From the cell containing the given text, extract its center point as [X, Y] coordinate. 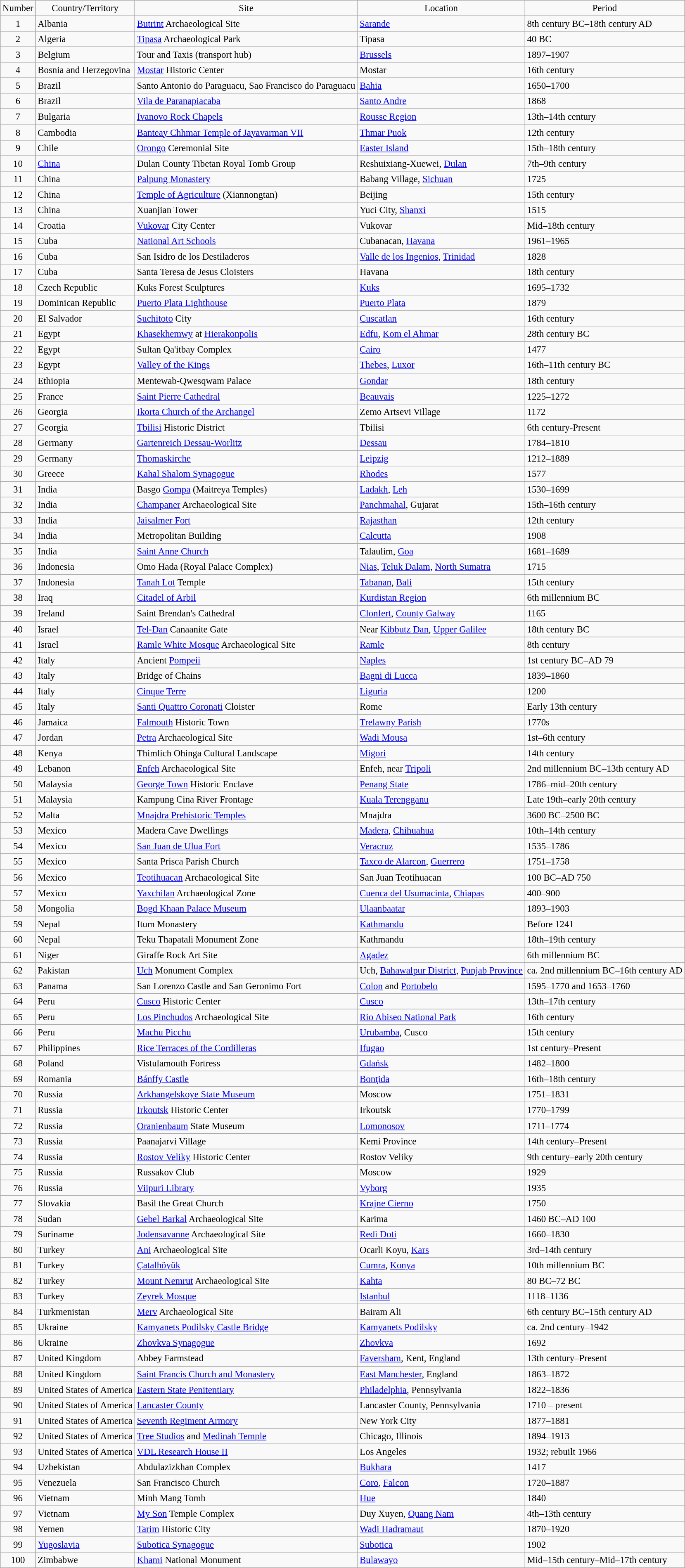
12 [18, 194]
9th century–early 20th century [604, 1157]
Enfeh, near Tripoli [441, 769]
73 [18, 1141]
23 [18, 365]
Subotica [441, 1545]
Yemen [85, 1529]
63 [18, 986]
Gondar [441, 381]
3rd–14th century [604, 1250]
62 [18, 971]
1595–1770 and 1653–1760 [604, 986]
Santa Teresa de Jesus Cloisters [246, 272]
Mount Nemrut Archaeological Site [246, 1281]
1828 [604, 256]
Kuks Forest Sculptures [246, 287]
Rome [441, 706]
99 [18, 1545]
Bagni di Lucca [441, 675]
Dessau [441, 443]
Beauvais [441, 396]
Russakov Club [246, 1172]
1863–1872 [604, 1374]
Bahia [441, 86]
70 [18, 1094]
Czech Republic [85, 287]
Enfeh Archaeological Site [246, 769]
Butrint Archaeological Site [246, 24]
7th–9th century [604, 163]
4 [18, 70]
Santo Andre [441, 101]
47 [18, 738]
92 [18, 1436]
Cusco Historic Center [246, 1002]
28th century BC [604, 334]
8 [18, 133]
1961–1965 [604, 241]
ca. 2nd century–1942 [604, 1327]
1822–1836 [604, 1390]
1929 [604, 1172]
1750 [604, 1203]
Near Kibbutz Dan, Upper Galilee [441, 629]
Oranienbaum State Museum [246, 1126]
1935 [604, 1188]
9 [18, 148]
Falmouth Historic Town [246, 722]
France [85, 396]
28 [18, 443]
1172 [604, 412]
Dominican Republic [85, 303]
48 [18, 753]
56 [18, 877]
Hue [441, 1498]
Saint Anne Church [246, 552]
Zhovkva [441, 1343]
1660–1830 [604, 1234]
41 [18, 644]
Rostov Veliky [441, 1157]
46 [18, 722]
15th–16th century [604, 505]
Rio Abiseo National Park [441, 1017]
Albania [85, 24]
Paanajarvi Village [246, 1141]
Brussels [441, 55]
Zimbabwe [85, 1560]
83 [18, 1296]
8th century BC–18th century AD [604, 24]
Palpung Monastery [246, 179]
100 [18, 1560]
Saint Pierre Cathedral [246, 396]
Philadelphia, Pennsylvania [441, 1390]
Karima [441, 1219]
Khami National Monument [246, 1560]
1515 [604, 210]
Itum Monastery [246, 924]
Mid–15th century–Mid–17th century [604, 1560]
67 [18, 1048]
El Salvador [85, 319]
Period [604, 8]
National Art Schools [246, 241]
Bridge of Chains [246, 675]
Cambodia [85, 133]
54 [18, 846]
61 [18, 955]
68 [18, 1063]
Trelawny Parish [441, 722]
1530–1699 [604, 489]
4th–13th century [604, 1514]
Havana [441, 272]
1870–1920 [604, 1529]
Eastern State Penitentiary [246, 1390]
1695–1732 [604, 287]
Ikorta Church of the Archangel [246, 412]
Temple of Agriculture (Xiannongtan) [246, 194]
26 [18, 412]
Zeyrek Mosque [246, 1296]
37 [18, 583]
Citadel of Arbil [246, 598]
Madera, Chihuahua [441, 831]
Ramle [441, 644]
Basgo Gompa (Maitreya Temples) [246, 489]
85 [18, 1327]
1893–1903 [604, 908]
My Son Temple Complex [246, 1514]
Abdulazizkhan Complex [246, 1467]
Slovakia [85, 1203]
2 [18, 39]
Colon and Portobelo [441, 986]
San Lorenzo Castle and San Geronimo Fort [246, 986]
Vukovar City Center [246, 225]
400–900 [604, 893]
Zhovkva Synagogue [246, 1343]
Sultan Qa'itbay Complex [246, 350]
25 [18, 396]
Tree Studios and Medinah Temple [246, 1436]
Country/Territory [85, 8]
Dulan County Tibetan Royal Tomb Group [246, 163]
Rice Terraces of the Cordilleras [246, 1048]
80 BC–72 BC [604, 1281]
50 [18, 784]
33 [18, 520]
Puerto Plata Lighthouse [246, 303]
64 [18, 1002]
Santo Antonio do Paraguacu, Sao Francisco do Paraguacu [246, 86]
Tanah Lot Temple [246, 583]
18 [18, 287]
1482–1800 [604, 1063]
Bosnia and Herzegovina [85, 70]
15 [18, 241]
Champaner Archaeological Site [246, 505]
Taxco de Alarcon, Guerrero [441, 862]
Chile [85, 148]
Bulgaria [85, 117]
Malta [85, 815]
1711–1774 [604, 1126]
Belgium [85, 55]
1770s [604, 722]
Philippines [85, 1048]
1477 [604, 350]
Vila de Paranapiacaba [246, 101]
21 [18, 334]
Agadez [441, 955]
San Juan de Ulua Fort [246, 846]
1715 [604, 567]
13 [18, 210]
Irkoutsk [441, 1110]
Lancaster County, Pennsylvania [441, 1405]
1877–1881 [604, 1421]
13th century–Present [604, 1358]
Niger [85, 955]
Cuenca del Usumacinta, Chiapas [441, 893]
Rostov Veliky Historic Center [246, 1157]
1902 [604, 1545]
San Juan Teotihuacan [441, 877]
Cinque Terre [246, 691]
Coro, Falcon [441, 1483]
Suchitoto City [246, 319]
80 [18, 1250]
96 [18, 1498]
Naples [441, 660]
Yuci City, Shanxi [441, 210]
Sarande [441, 24]
Tarim Historic City [246, 1529]
52 [18, 815]
1212–1889 [604, 458]
Romania [85, 1079]
14 [18, 225]
1751–1758 [604, 862]
Panchmahal, Gujarat [441, 505]
90 [18, 1405]
Croatia [85, 225]
Saint Brendan's Cathedral [246, 613]
Machu Picchu [246, 1033]
89 [18, 1390]
1577 [604, 474]
39 [18, 613]
Kurdistan Region [441, 598]
Urubamba, Cusco [441, 1033]
Omo Hada (Royal Palace Complex) [246, 567]
Kahta [441, 1281]
Rajasthan [441, 520]
Basil the Great Church [246, 1203]
35 [18, 552]
George Town Historic Enclave [246, 784]
57 [18, 893]
Giraffe Rock Art Site [246, 955]
Nias, Teluk Dalam, North Sumatra [441, 567]
16th–11th century BC [604, 365]
New York City [441, 1421]
1879 [604, 303]
Uch, Bahawalpur District, Punjab Province [441, 971]
Tipasa Archaeological Park [246, 39]
1710 – present [604, 1405]
Mid–18th century [604, 225]
13th–14th century [604, 117]
Minh Mang Tomb [246, 1498]
1770–1799 [604, 1110]
3600 BC–2500 BC [604, 815]
Kemi Province [441, 1141]
34 [18, 536]
Reshuixiang-Xuewei, Dulan [441, 163]
Los Pinchudos Archaeological Site [246, 1017]
7 [18, 117]
Arkhangelskoye State Museum [246, 1094]
Bogd Khaan Palace Museum [246, 908]
Seventh Regiment Armory [246, 1421]
Yaxchilan Archaeological Zone [246, 893]
Kamyanets Podilsky [441, 1327]
Ulaanbaatar [441, 908]
40 [18, 629]
55 [18, 862]
1868 [604, 101]
Ethiopia [85, 381]
1897–1907 [604, 55]
78 [18, 1219]
6 [18, 101]
Gdańsk [441, 1063]
Bukhara [441, 1467]
Ancient Pompeii [246, 660]
East Manchester, England [441, 1374]
Rhodes [441, 474]
1 [18, 24]
Tour and Taxis (transport hub) [246, 55]
45 [18, 706]
75 [18, 1172]
6th century BC–15th century AD [604, 1312]
Uzbekistan [85, 1467]
Mostar [441, 70]
Teku Thapatali Monument Zone [246, 939]
Greece [85, 474]
1165 [604, 613]
Santa Prisca Parish Church [246, 862]
1st–6th century [604, 738]
88 [18, 1374]
13th–17th century [604, 1002]
Chicago, Illinois [441, 1436]
Tel-Dan Canaanite Gate [246, 629]
77 [18, 1203]
29 [18, 458]
Bulawayo [441, 1560]
76 [18, 1188]
84 [18, 1312]
53 [18, 831]
Yugoslavia [85, 1545]
16th–18th century [604, 1079]
Iraq [85, 598]
91 [18, 1421]
Irkoutsk Historic Center [246, 1110]
Thimlich Ohinga Cultural Landscape [246, 753]
97 [18, 1514]
Mnajdra Prehistoric Temples [246, 815]
Tbilisi [441, 427]
5 [18, 86]
3 [18, 55]
6th century-Present [604, 427]
Petra Archaeological Site [246, 738]
ca. 2nd millennium BC–16th century AD [604, 971]
98 [18, 1529]
Redi Doti [441, 1234]
Poland [85, 1063]
17 [18, 272]
Talaulim, Goa [441, 552]
65 [18, 1017]
36 [18, 567]
Lomonosov [441, 1126]
Wadi Mousa [441, 738]
10th millennium BC [604, 1265]
Cuscatlan [441, 319]
30 [18, 474]
74 [18, 1157]
Cairo [441, 350]
1681–1689 [604, 552]
Cusco [441, 1002]
Early 13th century [604, 706]
Valle de los Ingenios, Trinidad [441, 256]
Subotica Synagogue [246, 1545]
51 [18, 800]
Santi Quattro Coronati Cloister [246, 706]
72 [18, 1126]
Merv Archaeological Site [246, 1312]
Ivanovo Rock Chapels [246, 117]
Madera Cave Dwellings [246, 831]
Penang State [441, 784]
Faversham, Kent, England [441, 1358]
Babang Village, Sichuan [441, 179]
Thomaskirche [246, 458]
58 [18, 908]
40 BC [604, 39]
Panama [85, 986]
Gebel Barkal Archaeological Site [246, 1219]
Uch Monument Complex [246, 971]
Orongo Ceremonial Site [246, 148]
1840 [604, 1498]
Duy Xuyen, Quang Nam [441, 1514]
87 [18, 1358]
Lancaster County [246, 1405]
14th century–Present [604, 1141]
Teotihuacan Archaeological Site [246, 877]
Ifugao [441, 1048]
Tabanan, Bali [441, 583]
1784–1810 [604, 443]
95 [18, 1483]
93 [18, 1452]
Krajne Cierno [441, 1203]
Migori [441, 753]
1839–1860 [604, 675]
Number [18, 8]
Tipasa [441, 39]
Los Angeles [441, 1452]
66 [18, 1033]
Sudan [85, 1219]
Easter Island [441, 148]
Wadi Hadramaut [441, 1529]
27 [18, 427]
1751–1831 [604, 1094]
Çatalhöyük [246, 1265]
Liguria [441, 691]
Kahal Shalom Synagogue [246, 474]
Venezuela [85, 1483]
94 [18, 1467]
1725 [604, 179]
Ocarli Koyu, Kars [441, 1250]
Clonfert, County Galway [441, 613]
Kenya [85, 753]
82 [18, 1281]
Kuks [441, 287]
1st century BC–AD 79 [604, 660]
60 [18, 939]
Kuala Terengganu [441, 800]
Puerto Plata [441, 303]
Edfu, Kom el Ahmar [441, 334]
Bánffy Castle [246, 1079]
Kampung Cina River Frontage [246, 800]
18th century BC [604, 629]
Suriname [85, 1234]
15th–18th century [604, 148]
79 [18, 1234]
Ani Archaeological Site [246, 1250]
1225–1272 [604, 396]
100 BC–AD 750 [604, 877]
1535–1786 [604, 846]
11 [18, 179]
Vistulamouth Fortress [246, 1063]
1932; rebuilt 1966 [604, 1452]
Leipzig [441, 458]
Thmar Puok [441, 133]
Algeria [85, 39]
24 [18, 381]
Bairam Ali [441, 1312]
Zemo Artsevi Village [441, 412]
42 [18, 660]
Ireland [85, 613]
Veracruz [441, 846]
Kamyanets Podilsky Castle Bridge [246, 1327]
Mostar Historic Center [246, 70]
22 [18, 350]
Bonţida [441, 1079]
Thebes, Luxor [441, 365]
14th century [604, 753]
16 [18, 256]
1720–1887 [604, 1483]
1894–1913 [604, 1436]
10th–14th century [604, 831]
32 [18, 505]
Beijing [441, 194]
1460 BC–AD 100 [604, 1219]
Abbey Farmstead [246, 1358]
1417 [604, 1467]
20 [18, 319]
Vukovar [441, 225]
Cubanacan, Havana [441, 241]
81 [18, 1265]
38 [18, 598]
69 [18, 1079]
Xuanjian Tower [246, 210]
1908 [604, 536]
2nd millennium BC–13th century AD [604, 769]
Vyborg [441, 1188]
San Francisco Church [246, 1483]
Lebanon [85, 769]
1200 [604, 691]
Banteay Chhmar Temple of Jayavarman VII [246, 133]
19 [18, 303]
Istanbul [441, 1296]
Pakistan [85, 971]
1786–mid–20th century [604, 784]
Gartenreich Dessau-Worlitz [246, 443]
Jamaica [85, 722]
Mentewab-Qwesqwam Palace [246, 381]
71 [18, 1110]
Site [246, 8]
Mnajdra [441, 815]
44 [18, 691]
1692 [604, 1343]
Viipuri Library [246, 1188]
18th–19th century [604, 939]
1650–1700 [604, 86]
Saint Francis Church and Monastery [246, 1374]
Jordan [85, 738]
Before 1241 [604, 924]
Rousse Region [441, 117]
Calcutta [441, 536]
43 [18, 675]
Valley of the Kings [246, 365]
Mongolia [85, 908]
1118–1136 [604, 1296]
31 [18, 489]
Late 19th–early 20th century [604, 800]
49 [18, 769]
Turkmenistan [85, 1312]
10 [18, 163]
Location [441, 8]
Ladakh, Leh [441, 489]
Tbilisi Historic District [246, 427]
8th century [604, 644]
1st century–Present [604, 1048]
86 [18, 1343]
Ramle White Mosque Archaeological Site [246, 644]
Metropolitan Building [246, 536]
Jaisalmer Fort [246, 520]
Khasekhemwy at Hierakonpolis [246, 334]
Cumra, Konya [441, 1265]
59 [18, 924]
VDL Research House II [246, 1452]
San Isidro de los Destiladeros [246, 256]
Jodensavanne Archaeological Site [246, 1234]
